Pinpoint the cell where the given text exists, returning its [X, Y] midpoint coordinate. 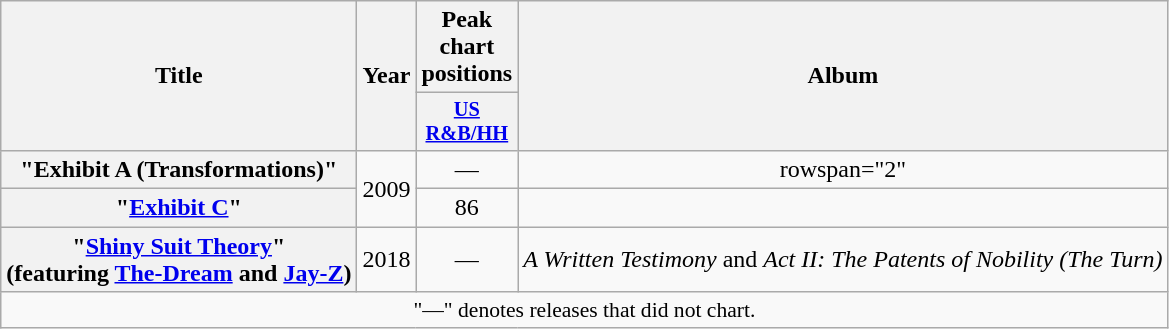
2009 [386, 188]
"—" denotes releases that did not chart. [584, 310]
A Written Testimony and Act II: The Patents of Nobility (The Turn) [843, 260]
Album [843, 76]
Peak chart positions [467, 47]
"Shiny Suit Theory"(featuring The-Dream and Jay-Z) [179, 260]
Title [179, 76]
86 [467, 208]
Year [386, 76]
"Exhibit C" [179, 208]
2018 [386, 260]
USR&B/HH [467, 122]
"Exhibit A (Transformations)" [179, 169]
rowspan="2" [843, 169]
